Pinpoint the cell where the given text exists, returning its [X, Y] midpoint coordinate. 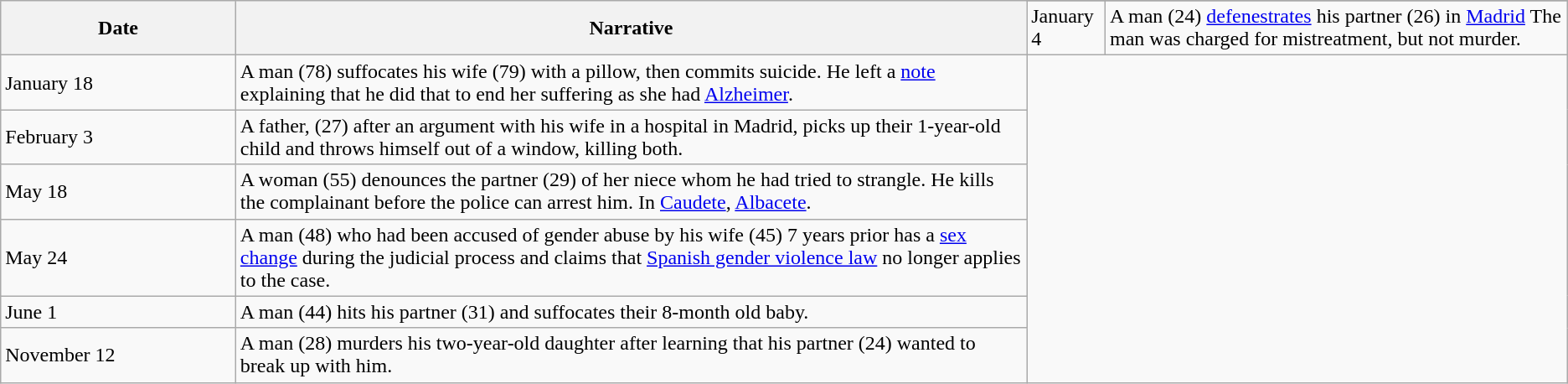
A man (44) hits his partner (31) and suffocates their 8-month old baby. [631, 312]
January 4 [1066, 29]
May 18 [119, 191]
A man (28) murders his two-year-old daughter after learning that his partner (24) wanted to break up with him. [631, 355]
Date [119, 29]
A man (24) defenestrates his partner (26) in Madrid The man was charged for mistreatment, but not murder. [1337, 29]
Narrative [631, 29]
November 12 [119, 355]
February 3 [119, 138]
January 18 [119, 82]
May 24 [119, 257]
June 1 [119, 312]
